Locate the cell with the specified text and output its [x, y] center coordinate. 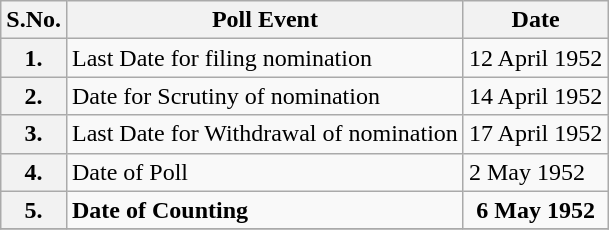
Date for Scrutiny of nomination [264, 96]
Date of Poll [264, 172]
Date of Counting [264, 210]
Last Date for filing nomination [264, 58]
12 April 1952 [535, 58]
2. [34, 96]
14 April 1952 [535, 96]
4. [34, 172]
5. [34, 210]
17 April 1952 [535, 134]
1. [34, 58]
Last Date for Withdrawal of nomination [264, 134]
Poll Event [264, 20]
Date [535, 20]
3. [34, 134]
2 May 1952 [535, 172]
S.No. [34, 20]
6 May 1952 [535, 210]
